Return the (X, Y) coordinate for the center point of the cell that contains the specified text.  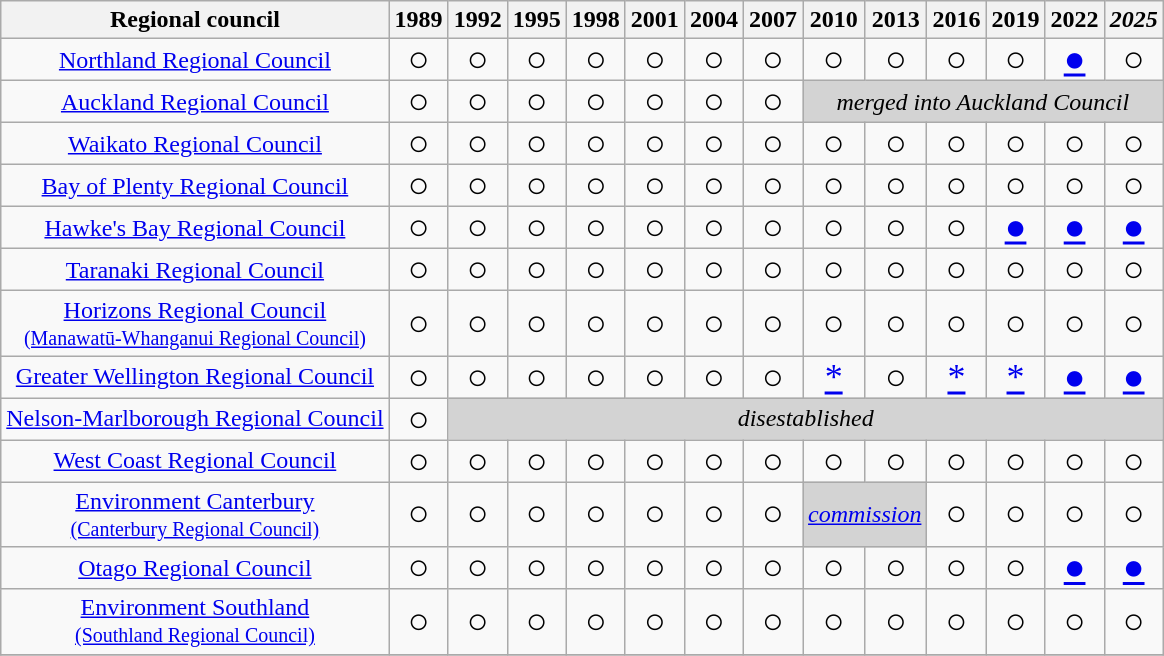
2001 (654, 20)
commission (865, 514)
2019 (1016, 20)
1989 (418, 20)
Nelson-Marlborough Regional Council (195, 419)
2025 (1134, 20)
1995 (536, 20)
West Coast Regional Council (195, 461)
merged into Auckland Council (984, 102)
2004 (714, 20)
Environment Canterbury(Canterbury Regional Council) (195, 514)
disestablished (806, 419)
Horizons Regional Council(Manawatū-Whanganui Regional Council) (195, 324)
Waikato Regional Council (195, 144)
1992 (478, 20)
Auckland Regional Council (195, 102)
Otago Regional Council (195, 568)
Greater Wellington Regional Council (195, 377)
1998 (596, 20)
2010 (834, 20)
Taranaki Regional Council (195, 270)
Regional council (195, 20)
Northland Regional Council (195, 60)
2013 (896, 20)
2007 (772, 20)
Hawke's Bay Regional Council (195, 228)
2022 (1074, 20)
Bay of Plenty Regional Council (195, 186)
2016 (956, 20)
Environment Southland(Southland Regional Council) (195, 622)
